Identify which cell holds the provided text, then report its (x, y) central coordinate. 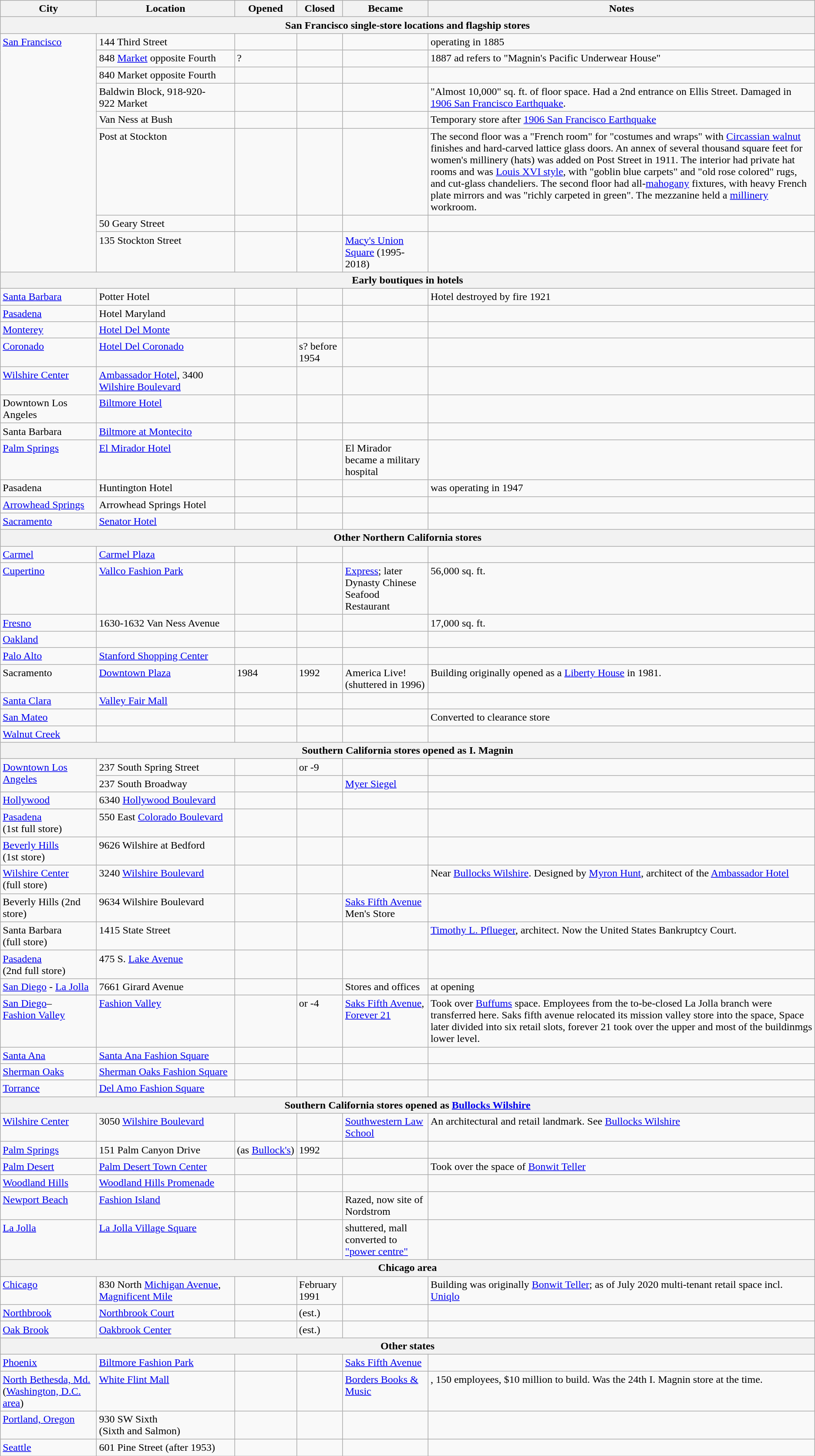
San Diego - La Jolla (49, 987)
601 Pine Street (after 1953) (165, 1448)
Chicago (49, 1291)
9634 Wilshire Boulevard (165, 907)
Potter Hotel (165, 297)
Hotel destroyed by fire 1921 (621, 297)
Fashion Island (165, 1205)
Beverly Hills (2nd store) (49, 907)
Closed (320, 9)
or -4 (320, 1021)
Pasadena (1st full store) (49, 823)
Southern California stores opened as I. Magnin (407, 751)
North Bethesda, Md.(Washington, D.C. area) (49, 1391)
Van Ness at Bush (165, 120)
(as Bullock's) (266, 1150)
Converted to clearance store (621, 718)
Biltmore at Montecito (165, 431)
Took over the space of Bonwit Teller (621, 1166)
Del Amo Fashion Square (165, 1089)
17,000 sq. ft. (621, 623)
La Jolla Village Square (165, 1240)
Palm Desert Town Center (165, 1166)
El Mirador Hotel (165, 460)
Southwestern Law School (385, 1128)
Oakbrook Center (165, 1329)
San Mateo (49, 718)
Biltmore Hotel (165, 409)
Walnut Creek (49, 734)
An architectural and retail landmark. See Bullocks Wilshire (621, 1128)
237 South Broadway (165, 784)
Early boutiques in hotels (407, 280)
Palm Desert (49, 1166)
San Francisco (49, 153)
Near Bullocks Wilshire. Designed by Myron Hunt, architect of the Ambassador Hotel (621, 880)
Santa Ana (49, 1055)
Became (385, 9)
, 150 employees, $10 million to build. Was the 24th I. Magnin store at the time. (621, 1391)
Southern California stores opened as Bullocks Wilshire (407, 1105)
s? before 1954 (320, 353)
Fresno (49, 623)
Santa Clara (49, 701)
was operating in 1947 (621, 488)
Borders Books & Music (385, 1391)
840 Market opposite Fourth (165, 75)
475 S. Lake Avenue (165, 964)
Santa Barbara (full store) (49, 936)
Coronado (49, 353)
Other states (407, 1346)
Building was originally Bonwit Teller; as of July 2020 multi-tenant retail space incl. Uniqlo (621, 1291)
Macy's Union Square (1995-2018) (385, 252)
operating in 1885 (621, 42)
Hollywood (49, 800)
Hotel Del Coronado (165, 353)
Timothy L. Pflueger, architect. Now the United States Bankruptcy Court. (621, 936)
Cupertino (49, 589)
9626 Wilshire at Bedford (165, 851)
shuttered, mall converted to "power centre" (385, 1240)
930 SW Sixth (Sixth and Salmon) (165, 1426)
Opened (266, 9)
Arrowhead Springs (49, 505)
Vallco Fashion Park (165, 589)
1630-1632 Van Ness Avenue (165, 623)
Fashion Valley (165, 1021)
Senator Hotel (165, 521)
Hotel Maryland (165, 313)
Downtown Plaza (165, 678)
151 Palm Canyon Drive (165, 1150)
or -9 (320, 767)
Newport Beach (49, 1205)
Carmel Plaza (165, 554)
Sherman Oaks (49, 1072)
Northbrook (49, 1313)
Wilshire Center (full store) (49, 880)
Chicago area (407, 1268)
Torrance (49, 1089)
City (49, 9)
White Flint Mall (165, 1391)
Biltmore Fashion Park (165, 1362)
237 South Spring Street (165, 767)
Palo Alto (49, 656)
144 Third Street (165, 42)
Carmel (49, 554)
Sherman Oaks Fashion Square (165, 1072)
La Jolla (49, 1240)
1887 ad refers to "Magnin's Pacific Underwear House" (621, 58)
Santa Ana Fashion Square (165, 1055)
Stores and offices (385, 987)
San Francisco single-store locations and flagship stores (407, 25)
Beverly Hills (1st store) (49, 851)
3240 Wilshire Boulevard (165, 880)
Portland, Oregon (49, 1426)
Ambassador Hotel, 3400 Wilshire Boulevard (165, 381)
1415 State Street (165, 936)
6340 Hollywood Boulevard (165, 800)
Woodland Hills (49, 1183)
Other Northern California stores (407, 538)
Huntington Hotel (165, 488)
Location (165, 9)
Seattle (49, 1448)
Monterey (49, 330)
Hotel Del Monte (165, 330)
Saks Fifth Avenue,Forever 21 (385, 1021)
3050 Wilshire Boulevard (165, 1128)
56,000 sq. ft. (621, 589)
Razed, now site of Nordstrom (385, 1205)
? (266, 58)
El Mirador became a military hospital (385, 460)
Arrowhead Springs Hotel (165, 505)
1984 (266, 678)
Stanford Shopping Center (165, 656)
Oak Brook (49, 1329)
Woodland Hills Promenade (165, 1183)
Temporary store after 1906 San Francisco Earthquake (621, 120)
San Diego–Fashion Valley (49, 1021)
Phoenix (49, 1362)
Myer Siegel (385, 784)
at opening (621, 987)
848 Market opposite Fourth (165, 58)
Northbrook Court (165, 1313)
Baldwin Block, 918-920-922 Market (165, 98)
"Almost 10,000" sq. ft. of floor space. Had a 2nd entrance on Ellis Street. Damaged in 1906 San Francisco Earthquake. (621, 98)
50 Geary Street (165, 223)
Building originally opened as a Liberty House in 1981. (621, 678)
Notes (621, 9)
February 1991 (320, 1291)
Saks Fifth Avenue (385, 1362)
America Live! (shuttered in 1996) (385, 678)
Pasadena (2nd full store) (49, 964)
Saks Fifth Avenue Men's Store (385, 907)
7661 Girard Avenue (165, 987)
135 Stockton Street (165, 252)
Express; later Dynasty Chinese Seafood Restaurant (385, 589)
830 North Michigan Avenue, Magnificent Mile (165, 1291)
Oakland (49, 639)
Valley Fair Mall (165, 701)
550 East Colorado Boulevard (165, 823)
Post at Stockton (165, 172)
